Identify which cell holds the provided text, then report its [X, Y] central coordinate. 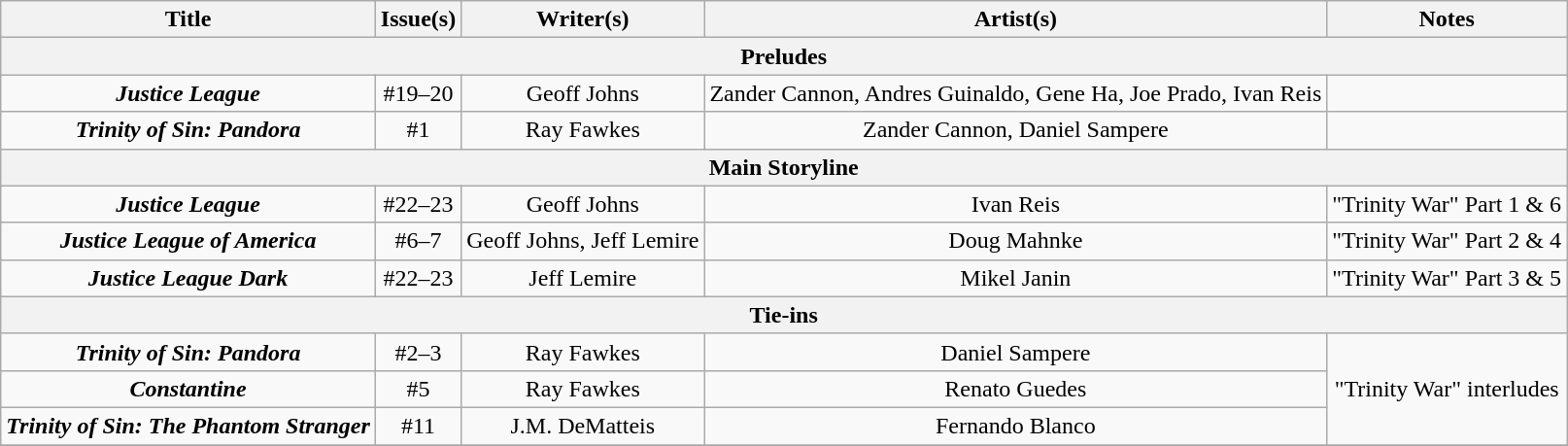
Main Storyline [784, 167]
Constantine [188, 389]
Fernando Blanco [1016, 426]
Jeff Lemire [583, 278]
#19–20 [418, 93]
#6–7 [418, 241]
Preludes [784, 56]
Justice League Dark [188, 278]
Geoff Johns, Jeff Lemire [583, 241]
Ivan Reis [1016, 204]
Artist(s) [1016, 19]
"Trinity War" Part 1 & 6 [1448, 204]
#11 [418, 426]
Zander Cannon, Andres Guinaldo, Gene Ha, Joe Prado, Ivan Reis [1016, 93]
"Trinity War" interludes [1448, 389]
Title [188, 19]
Tie-ins [784, 315]
Issue(s) [418, 19]
Daniel Sampere [1016, 352]
Renato Guedes [1016, 389]
#5 [418, 389]
Doug Mahnke [1016, 241]
Zander Cannon, Daniel Sampere [1016, 130]
J.M. DeMatteis [583, 426]
#2–3 [418, 352]
Trinity of Sin: The Phantom Stranger [188, 426]
"Trinity War" Part 3 & 5 [1448, 278]
Justice League of America [188, 241]
Mikel Janin [1016, 278]
Writer(s) [583, 19]
#1 [418, 130]
Notes [1448, 19]
"Trinity War" Part 2 & 4 [1448, 241]
